Extract the (X, Y) coordinate from the center of the cell holding the provided text.  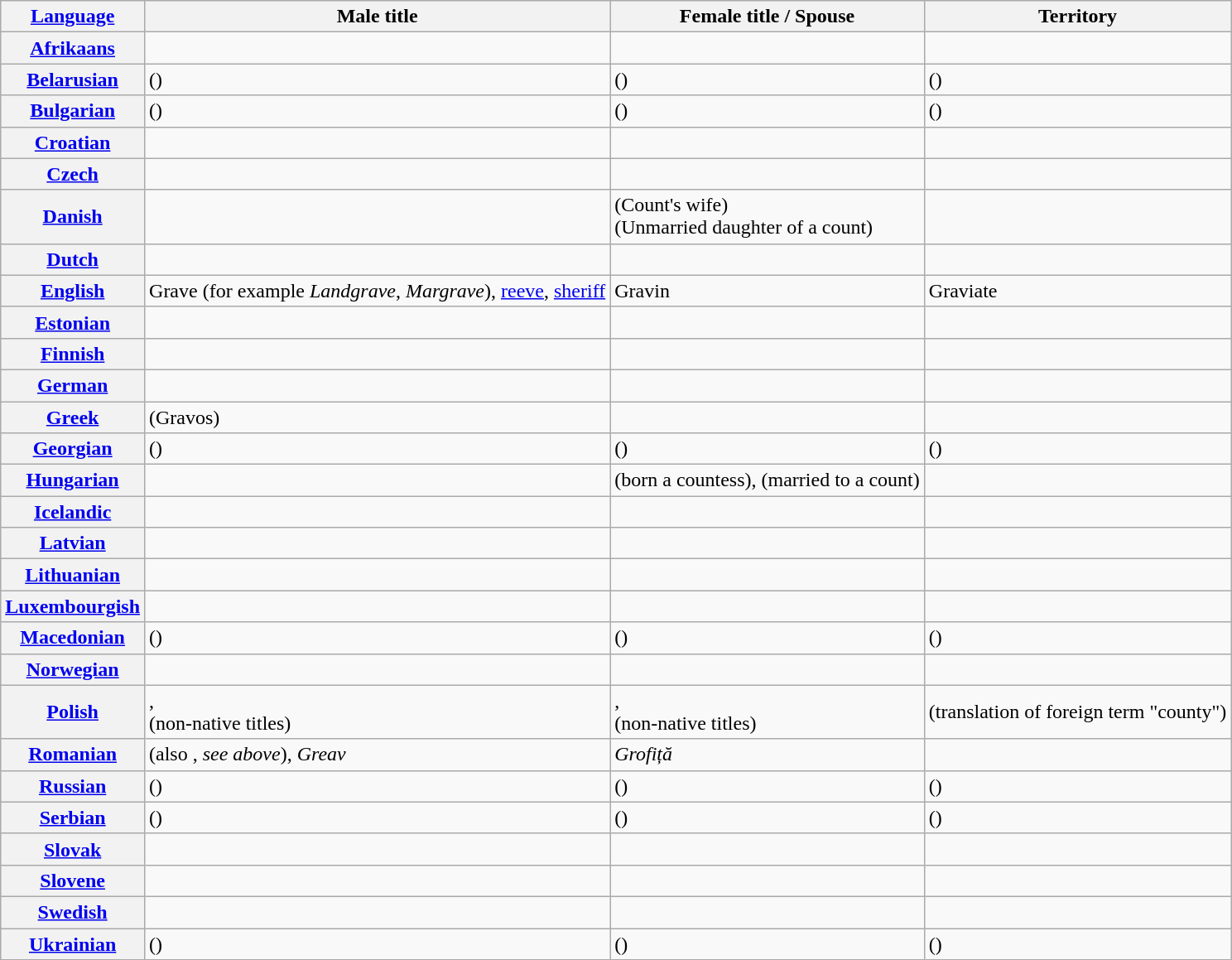
Estonian (73, 322)
Georgian (73, 449)
Slovak (73, 849)
(Count's wife) (Unmarried daughter of a count) (768, 217)
Hungarian (73, 480)
Norwegian (73, 669)
Territory (1078, 17)
(born a countess), (married to a count) (768, 480)
(also , see above), Greav (378, 755)
Grave (for example Landgrave, Margrave), reeve, sheriff (378, 291)
English (73, 291)
Graviate (1078, 291)
Icelandic (73, 512)
Latvian (73, 543)
Romanian (73, 755)
Male title (378, 17)
Danish (73, 217)
Russian (73, 786)
Macedonian (73, 638)
Finnish (73, 354)
(Gravos) (378, 417)
Gravin (768, 291)
Grofiță (768, 755)
Polish (73, 712)
(translation of foreign term "county") (1078, 712)
Swedish (73, 912)
Luxembourgish (73, 606)
Lithuanian (73, 575)
Dutch (73, 259)
Ukrainian (73, 943)
Croatian (73, 142)
Afrikaans (73, 48)
Female title / Spouse (768, 17)
Greek (73, 417)
Serbian (73, 818)
German (73, 385)
Czech (73, 174)
Language (73, 17)
Belarusian (73, 80)
Bulgarian (73, 111)
Slovene (73, 880)
